Capture the cell that displays the provided text and extract its (x, y) central coordinate. 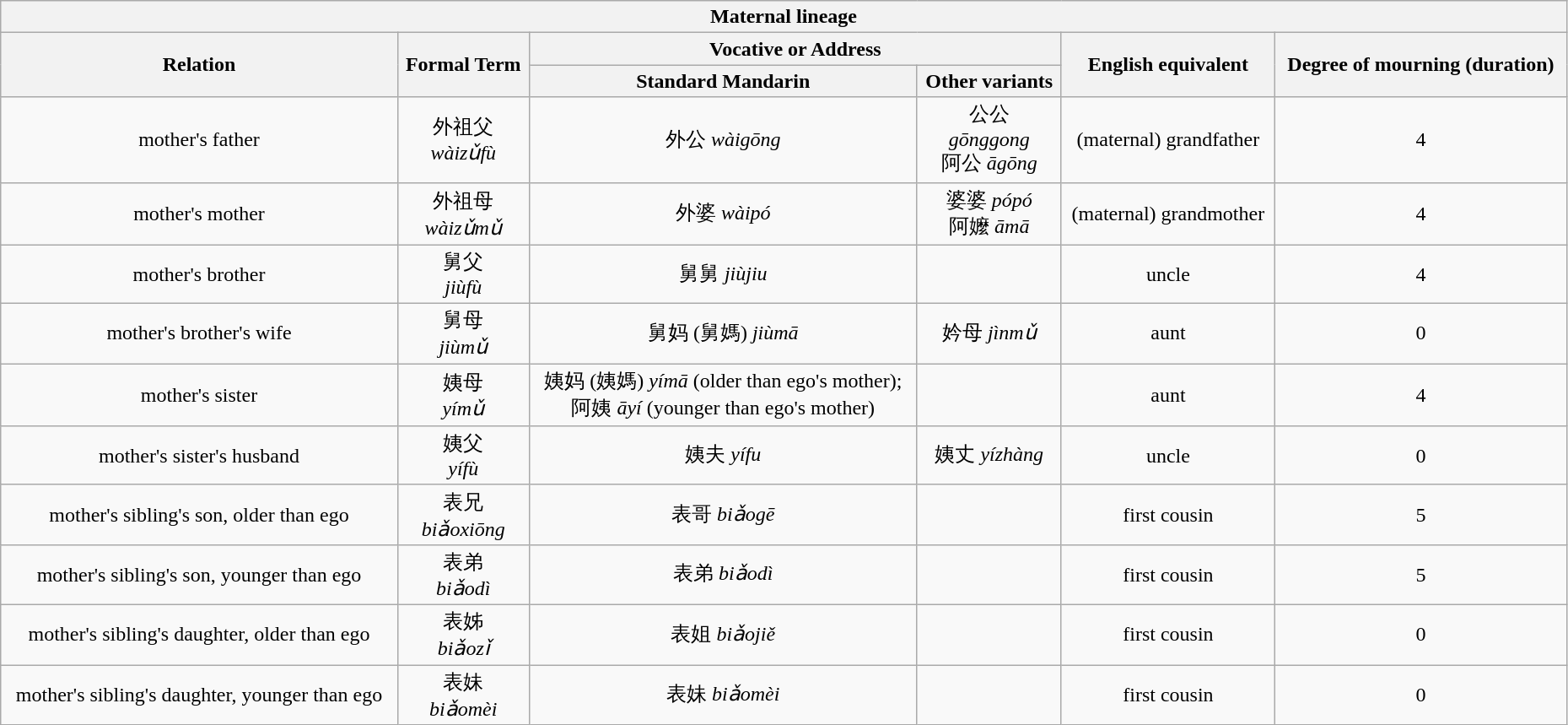
mother's sister (199, 395)
(maternal) grandfather (1167, 140)
表兄biǎoxiōng (463, 515)
姨夫 yífu (723, 456)
(maternal) grandmother (1167, 214)
外祖父wàizǔfù (463, 140)
mother's sibling's daughter, older than ego (199, 635)
姨丈 yízhàng (989, 456)
Other variants (989, 81)
姨母yímǔ (463, 395)
mother's brother (199, 274)
表姐 biǎojiě (723, 635)
婆婆 pópó阿嬤 āmā (989, 214)
表妹 biǎomèi (723, 695)
Relation (199, 65)
妗母 jìnmǔ (989, 334)
姨父yífù (463, 456)
表哥 biǎogē (723, 515)
外公 wàigōng (723, 140)
English equivalent (1167, 65)
Degree of mourning (duration) (1420, 65)
mother's sibling's son, older than ego (199, 515)
mother's sibling's son, younger than ego (199, 574)
舅母jiùmǔ (463, 334)
mother's sister's husband (199, 456)
表弟biǎodì (463, 574)
外婆 wàipó (723, 214)
mother's sibling's daughter, younger than ego (199, 695)
Vocative or Address (795, 49)
舅妈 (舅媽) jiùmā (723, 334)
Maternal lineage (784, 17)
Formal Term (463, 65)
表弟 biǎodì (723, 574)
姨妈 (姨媽) yímā (older than ego's mother); 阿姨 āyí (younger than ego's mother) (723, 395)
Standard Mandarin (723, 81)
表妹biǎomèi (463, 695)
mother's brother's wife (199, 334)
mother's mother (199, 214)
表姊biǎozǐ (463, 635)
舅父jiùfù (463, 274)
舅舅 jiùjiu (723, 274)
公公gōnggong阿公 āgōng (989, 140)
外祖母wàizǔmǔ (463, 214)
mother's father (199, 140)
